Provide the (X, Y) coordinate of the cell's center where the given text is located.  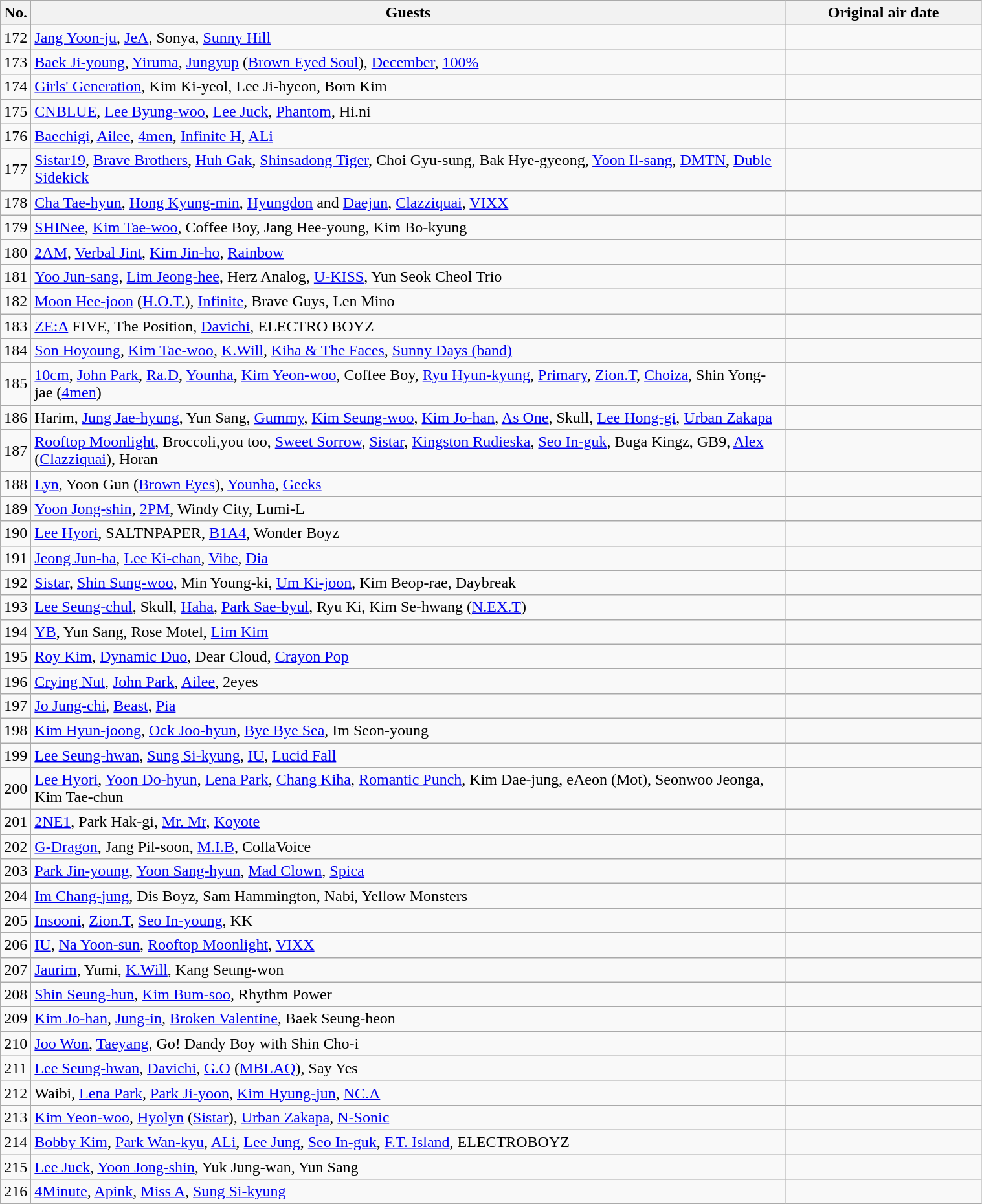
Sistar, Shin Sung-woo, Min Young-ki, Um Ki-joon, Kim Beop-rae, Daybreak (408, 583)
172 (16, 38)
Shin Seung-hun, Kim Bum-soo, Rhythm Power (408, 994)
200 (16, 788)
No. (16, 13)
211 (16, 1068)
Rooftop Moonlight, Broccoli,you too, Sweet Sorrow, Sistar, Kingston Rudieska, Seo In-guk, Buga Kingz, GB9, Alex (Clazziquai), Horan (408, 451)
Kim Hyun-joong, Ock Joo-hyun, Bye Bye Sea, Im Seon-young (408, 730)
191 (16, 558)
192 (16, 583)
196 (16, 681)
Lee Juck, Yoon Jong-shin, Yuk Jung-wan, Yun Sang (408, 1167)
Harim, Jung Jae-hyung, Yun Sang, Gummy, Kim Seung-woo, Kim Jo-han, As One, Skull, Lee Hong-gi, Urban Zakapa (408, 418)
SHINee, Kim Tae-woo, Coffee Boy, Jang Hee-young, Kim Bo-kyung (408, 227)
Jeong Jun-ha, Lee Ki-chan, Vibe, Dia (408, 558)
198 (16, 730)
188 (16, 484)
180 (16, 252)
Insooni, Zion.T, Seo In-young, KK (408, 920)
179 (16, 227)
Yoon Jong-shin, 2PM, Windy City, Lumi-L (408, 509)
186 (16, 418)
206 (16, 945)
Kim Jo-han, Jung-in, Broken Valentine, Baek Seung-heon (408, 1019)
Crying Nut, John Park, Ailee, 2eyes (408, 681)
Jaurim, Yumi, K.Will, Kang Seung-won (408, 970)
183 (16, 326)
182 (16, 301)
Park Jin-young, Yoon Sang-hyun, Mad Clown, Spica (408, 871)
Lyn, Yoon Gun (Brown Eyes), Younha, Geeks (408, 484)
Im Chang-jung, Dis Boyz, Sam Hammington, Nabi, Yellow Monsters (408, 896)
2AM, Verbal Jint, Kim Jin-ho, Rainbow (408, 252)
203 (16, 871)
Lee Seung-hwan, Sung Si-kyung, IU, Lucid Fall (408, 755)
177 (16, 170)
201 (16, 822)
174 (16, 87)
Moon Hee-joon (H.O.T.), Infinite, Brave Guys, Len Mino (408, 301)
Jo Jung-chi, Beast, Pia (408, 706)
Original air date (883, 13)
173 (16, 62)
213 (16, 1117)
Lee Seung-chul, Skull, Haha, Park Sae-byul, Ryu Ki, Kim Se-hwang (N.EX.T) (408, 607)
Joo Won, Taeyang, Go! Dandy Boy with Shin Cho-i (408, 1043)
Sistar19, Brave Brothers, Huh Gak, Shinsadong Tiger, Choi Gyu-sung, Bak Hye-gyeong, Yoon Il-sang, DMTN, Duble Sidekick (408, 170)
215 (16, 1167)
Baek Ji-young, Yiruma, Jungyup (Brown Eyed Soul), December, 100% (408, 62)
204 (16, 896)
194 (16, 632)
4Minute, Apink, Miss A, Sung Si-kyung (408, 1192)
197 (16, 706)
214 (16, 1142)
Jang Yoon-ju, JeA, Sonya, Sunny Hill (408, 38)
YB, Yun Sang, Rose Motel, Lim Kim (408, 632)
216 (16, 1192)
Baechigi, Ailee, 4men, Infinite H, ALi (408, 136)
ZE:A FIVE, The Position, Davichi, ELECTRO BOYZ (408, 326)
212 (16, 1093)
181 (16, 276)
Lee Hyori, SALTNPAPER, B1A4, Wonder Boyz (408, 533)
Yoo Jun-sang, Lim Jeong-hee, Herz Analog, U-KISS, Yun Seok Cheol Trio (408, 276)
Lee Seung-hwan, Davichi, G.O (MBLAQ), Say Yes (408, 1068)
Roy Kim, Dynamic Duo, Dear Cloud, Crayon Pop (408, 656)
195 (16, 656)
207 (16, 970)
190 (16, 533)
187 (16, 451)
199 (16, 755)
Son Hoyoung, Kim Tae-woo, K.Will, Kiha & The Faces, Sunny Days (band) (408, 351)
Kim Yeon-woo, Hyolyn (Sistar), Urban Zakapa, N-Sonic (408, 1117)
185 (16, 385)
178 (16, 203)
Bobby Kim, Park Wan-kyu, ALi, Lee Jung, Seo In-guk, F.T. Island, ELECTROBOYZ (408, 1142)
205 (16, 920)
CNBLUE, Lee Byung-woo, Lee Juck, Phantom, Hi.ni (408, 111)
Waibi, Lena Park, Park Ji-yoon, Kim Hyung-jun, NC.A (408, 1093)
175 (16, 111)
Lee Hyori, Yoon Do-hyun, Lena Park, Chang Kiha, Romantic Punch, Kim Dae-jung, eAeon (Mot), Seonwoo Jeonga, Kim Tae-chun (408, 788)
209 (16, 1019)
184 (16, 351)
189 (16, 509)
Guests (408, 13)
10cm, John Park, Ra.D, Younha, Kim Yeon-woo, Coffee Boy, Ryu Hyun-kyung, Primary, Zion.T, Choiza, Shin Yong-jae (4men) (408, 385)
193 (16, 607)
IU, Na Yoon-sun, Rooftop Moonlight, VIXX (408, 945)
210 (16, 1043)
208 (16, 994)
G-Dragon, Jang Pil-soon, M.I.B, CollaVoice (408, 847)
2NE1, Park Hak-gi, Mr. Mr, Koyote (408, 822)
Girls' Generation, Kim Ki-yeol, Lee Ji-hyeon, Born Kim (408, 87)
176 (16, 136)
Cha Tae-hyun, Hong Kyung-min, Hyungdon and Daejun, Clazziquai, VIXX (408, 203)
202 (16, 847)
